From the cell containing the given text, extract its center point as [X, Y] coordinate. 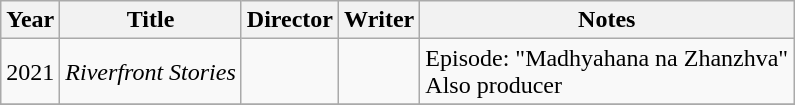
Notes [607, 20]
Writer [380, 20]
Episode: "Madhyahana na Zhanzhva" Also producer [607, 72]
Riverfront Stories [151, 72]
Title [151, 20]
Year [30, 20]
2021 [30, 72]
Director [290, 20]
